Provide the (x, y) coordinate of the cell's center where the given text is located.  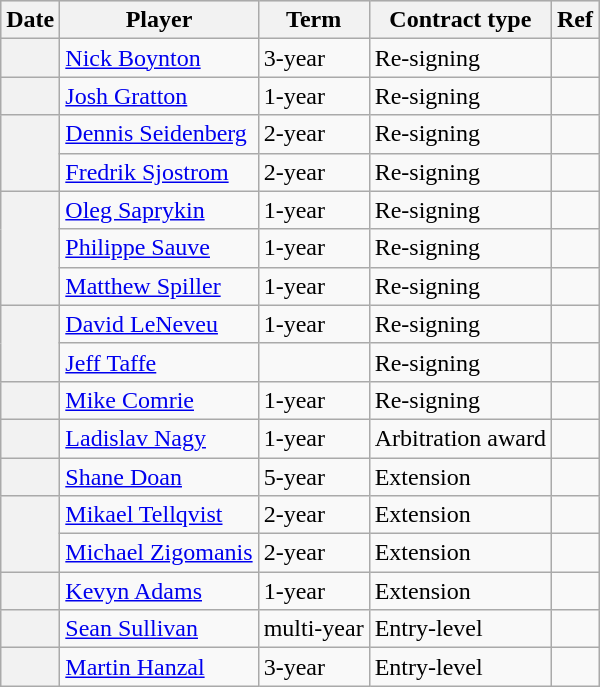
Contract type (460, 20)
Martin Hanzal (159, 667)
Mikael Tellqvist (159, 515)
Ladislav Nagy (159, 438)
Date (30, 20)
Player (159, 20)
Mike Comrie (159, 400)
Arbitration award (460, 438)
Ref (576, 20)
Philippe Sauve (159, 248)
Josh Gratton (159, 96)
Sean Sullivan (159, 629)
Fredrik Sjostrom (159, 172)
multi-year (314, 629)
Nick Boynton (159, 58)
Michael Zigomanis (159, 553)
Kevyn Adams (159, 591)
Oleg Saprykin (159, 210)
Matthew Spiller (159, 286)
Term (314, 20)
Shane Doan (159, 477)
5-year (314, 477)
David LeNeveu (159, 324)
Jeff Taffe (159, 362)
Dennis Seidenberg (159, 134)
